Determine the [X, Y] coordinate at the center of the cell enclosing the given text.  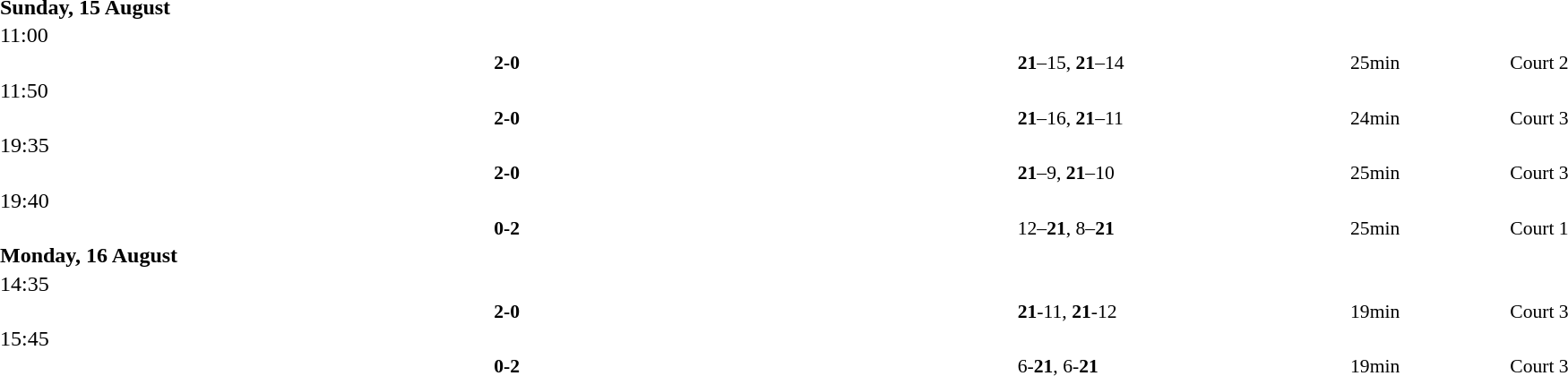
21–9, 21–10 [1182, 173]
21–15, 21–14 [1182, 63]
21–16, 21–11 [1182, 118]
0-2 [507, 227]
12–21, 8–21 [1182, 227]
24min [1428, 118]
21-11, 21-12 [1182, 312]
19min [1428, 312]
